Search for the cell housing the specified text and yield its [x, y] center coordinate. 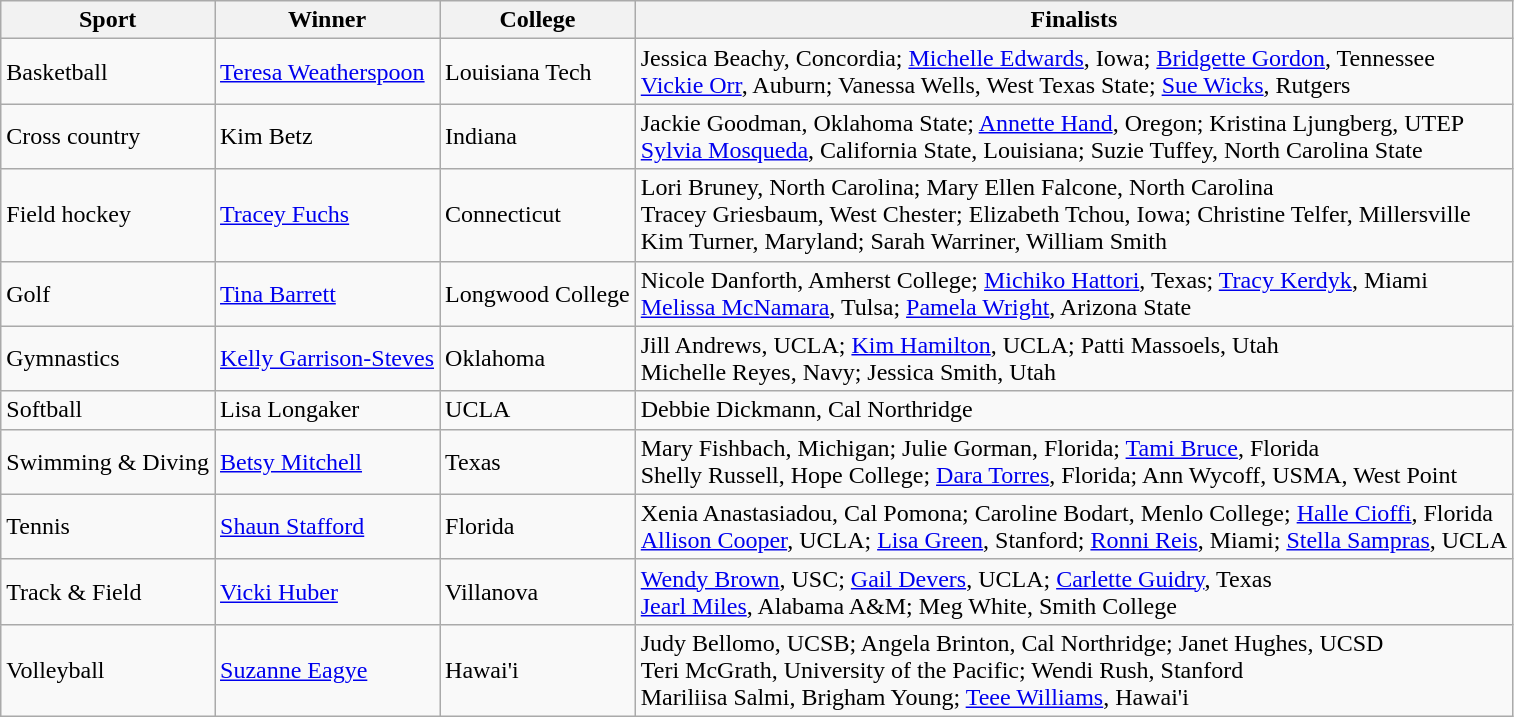
Softball [108, 410]
Vicki Huber [326, 592]
Tina Barrett [326, 294]
Teresa Weatherspoon [326, 72]
Jill Andrews, UCLA; Kim Hamilton, UCLA; Patti Massoels, UtahMichelle Reyes, Navy; Jessica Smith, Utah [1074, 358]
Tracey Fuchs [326, 215]
Texas [538, 462]
Hawai'i [538, 670]
Suzanne Eagye [326, 670]
Louisiana Tech [538, 72]
Oklahoma [538, 358]
Kelly Garrison-Steves [326, 358]
Kim Betz [326, 136]
Longwood College [538, 294]
Track & Field [108, 592]
Mary Fishbach, Michigan; Julie Gorman, Florida; Tami Bruce, FloridaShelly Russell, Hope College; Dara Torres, Florida; Ann Wycoff, USMA, West Point [1074, 462]
Nicole Danforth, Amherst College; Michiko Hattori, Texas; Tracy Kerdyk, MiamiMelissa McNamara, Tulsa; Pamela Wright, Arizona State [1074, 294]
Finalists [1074, 20]
Winner [326, 20]
Field hockey [108, 215]
Villanova [538, 592]
Betsy Mitchell [326, 462]
Tennis [108, 526]
Debbie Dickmann, Cal Northridge [1074, 410]
Golf [108, 294]
Cross country [108, 136]
Sport [108, 20]
Swimming & Diving [108, 462]
Jessica Beachy, Concordia; Michelle Edwards, Iowa; Bridgette Gordon, TennesseeVickie Orr, Auburn; Vanessa Wells, West Texas State; Sue Wicks, Rutgers [1074, 72]
Wendy Brown, USC; Gail Devers, UCLA; Carlette Guidry, TexasJearl Miles, Alabama A&M; Meg White, Smith College [1074, 592]
Gymnastics [108, 358]
Volleyball [108, 670]
Indiana [538, 136]
Shaun Stafford [326, 526]
Connecticut [538, 215]
College [538, 20]
Lisa Longaker [326, 410]
UCLA [538, 410]
Basketball [108, 72]
Florida [538, 526]
